Extract the (X, Y) coordinate from the center of the cell holding the provided text.  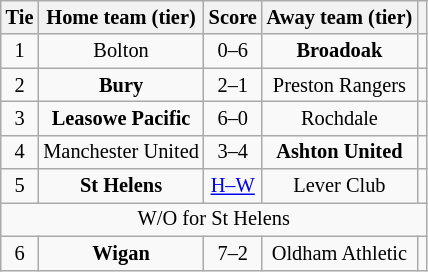
H–W (233, 186)
Leasowe Pacific (120, 118)
7–2 (233, 253)
Away team (tier) (340, 17)
3 (20, 118)
0–6 (233, 51)
Manchester United (120, 152)
4 (20, 152)
2–1 (233, 85)
Ashton United (340, 152)
Tie (20, 17)
Lever Club (340, 186)
W/O for St Helens (214, 219)
6–0 (233, 118)
Wigan (120, 253)
Rochdale (340, 118)
3–4 (233, 152)
Bolton (120, 51)
Oldham Athletic (340, 253)
2 (20, 85)
Home team (tier) (120, 17)
5 (20, 186)
Score (233, 17)
St Helens (120, 186)
Bury (120, 85)
6 (20, 253)
1 (20, 51)
Broadoak (340, 51)
Preston Rangers (340, 85)
